For the text-containing cell, return its midpoint in [x, y] coordinate format. 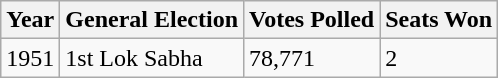
Year [30, 20]
2 [439, 58]
1951 [30, 58]
General Election [152, 20]
78,771 [312, 58]
Seats Won [439, 20]
Votes Polled [312, 20]
1st Lok Sabha [152, 58]
